For the text-containing cell, return its midpoint in (X, Y) coordinate format. 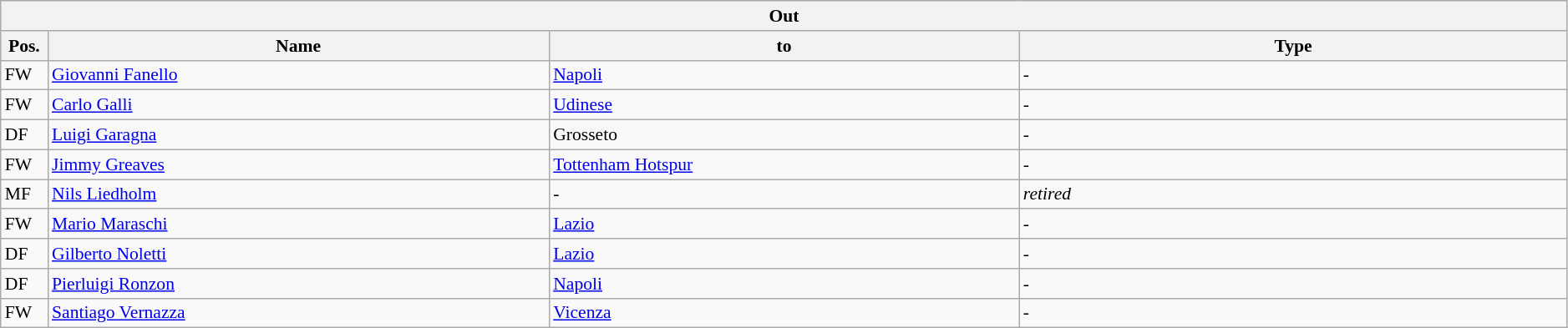
Pierluigi Ronzon (298, 284)
Carlo Galli (298, 105)
Udinese (784, 105)
Pos. (24, 46)
Santiago Vernazza (298, 313)
MF (24, 194)
Type (1293, 46)
Tottenham Hotspur (784, 164)
Grosseto (784, 135)
Out (784, 16)
to (784, 46)
Name (298, 46)
retired (1293, 194)
Mario Maraschi (298, 225)
Giovanni Fanello (298, 75)
Gilberto Noletti (298, 254)
Luigi Garagna (298, 135)
Jimmy Greaves (298, 164)
Vicenza (784, 313)
Nils Liedholm (298, 194)
